From the cell containing the given text, extract its center point as (x, y) coordinate. 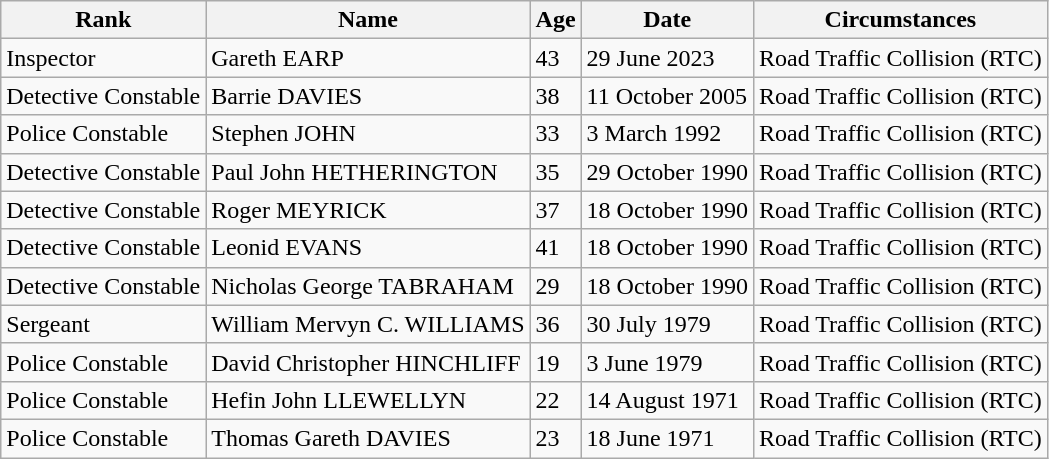
Gareth EARP (368, 58)
Date (667, 20)
33 (556, 134)
Rank (104, 20)
29 June 2023 (667, 58)
36 (556, 324)
Barrie DAVIES (368, 96)
Thomas Gareth DAVIES (368, 438)
41 (556, 248)
Paul John HETHERINGTON (368, 172)
29 (556, 286)
Age (556, 20)
Inspector (104, 58)
Circumstances (900, 20)
35 (556, 172)
Stephen JOHN (368, 134)
David Christopher HINCHLIFF (368, 362)
38 (556, 96)
37 (556, 210)
43 (556, 58)
3 March 1992 (667, 134)
14 August 1971 (667, 400)
3 June 1979 (667, 362)
23 (556, 438)
Nicholas George TABRAHAM (368, 286)
19 (556, 362)
William Mervyn C. WILLIAMS (368, 324)
Sergeant (104, 324)
22 (556, 400)
Name (368, 20)
11 October 2005 (667, 96)
18 June 1971 (667, 438)
Hefin John LLEWELLYN (368, 400)
29 October 1990 (667, 172)
Leonid EVANS (368, 248)
30 July 1979 (667, 324)
Roger MEYRICK (368, 210)
